Identify which cell holds the provided text, then report its (X, Y) central coordinate. 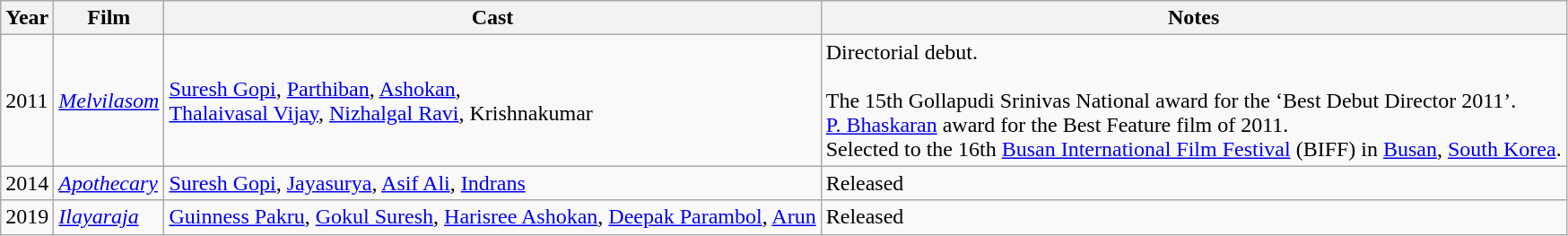
Notes (1193, 18)
2011 (27, 101)
Year (27, 18)
Apothecary (109, 183)
Suresh Gopi, Jayasurya, Asif Ali, Indrans (492, 183)
2019 (27, 217)
2014 (27, 183)
Guinness Pakru, Gokul Suresh, Harisree Ashokan, Deepak Parambol, Arun (492, 217)
Film (109, 18)
Cast (492, 18)
Melvilasom (109, 101)
Ilayaraja (109, 217)
Suresh Gopi, Parthiban, Ashokan,Thalaivasal Vijay, Nizhalgal Ravi, Krishnakumar (492, 101)
